Determine the [x, y] coordinate at the center of the cell enclosing the given text.  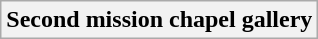
Second mission chapel gallery [160, 20]
